From the cell containing the given text, extract its center point as [X, Y] coordinate. 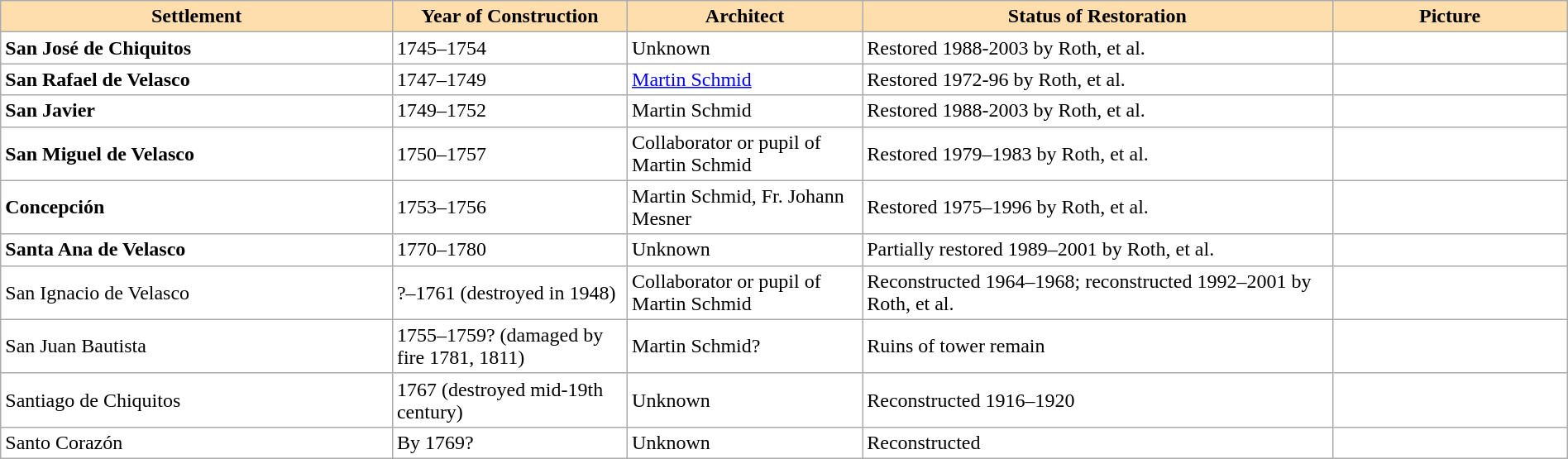
Reconstructed 1964–1968; reconstructed 1992–2001 by Roth, et al. [1097, 293]
Martin Schmid? [745, 346]
Architect [745, 17]
San Javier [197, 111]
1745–1754 [509, 48]
San José de Chiquitos [197, 48]
San Ignacio de Velasco [197, 293]
Martin Schmid, Fr. Johann Mesner [745, 207]
By 1769? [509, 442]
Restored 1975–1996 by Roth, et al. [1097, 207]
Partially restored 1989–2001 by Roth, et al. [1097, 250]
1747–1749 [509, 79]
San Juan Bautista [197, 346]
Reconstructed [1097, 442]
Restored 1972-96 by Roth, et al. [1097, 79]
Year of Construction [509, 17]
Reconstructed 1916–1920 [1097, 400]
Settlement [197, 17]
Restored 1979–1983 by Roth, et al. [1097, 154]
Santiago de Chiquitos [197, 400]
1753–1756 [509, 207]
Ruins of tower remain [1097, 346]
Status of Restoration [1097, 17]
Picture [1450, 17]
Santa Ana de Velasco [197, 250]
San Miguel de Velasco [197, 154]
?–1761 (destroyed in 1948) [509, 293]
1749–1752 [509, 111]
Concepción [197, 207]
1767 (destroyed mid-19th century) [509, 400]
1755–1759? (damaged by fire 1781, 1811) [509, 346]
Santo Corazón [197, 442]
1770–1780 [509, 250]
1750–1757 [509, 154]
San Rafael de Velasco [197, 79]
